Search for the cell housing the specified text and yield its (x, y) center coordinate. 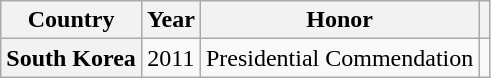
Country (72, 20)
2011 (170, 58)
Presidential Commendation (339, 58)
South Korea (72, 58)
Honor (339, 20)
Year (170, 20)
